Return the (X, Y) coordinate for the center point of the cell that contains the specified text.  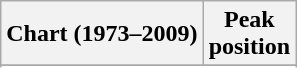
Peakposition (249, 34)
Chart (1973–2009) (102, 34)
